From the cell containing the given text, extract its center point as (X, Y) coordinate. 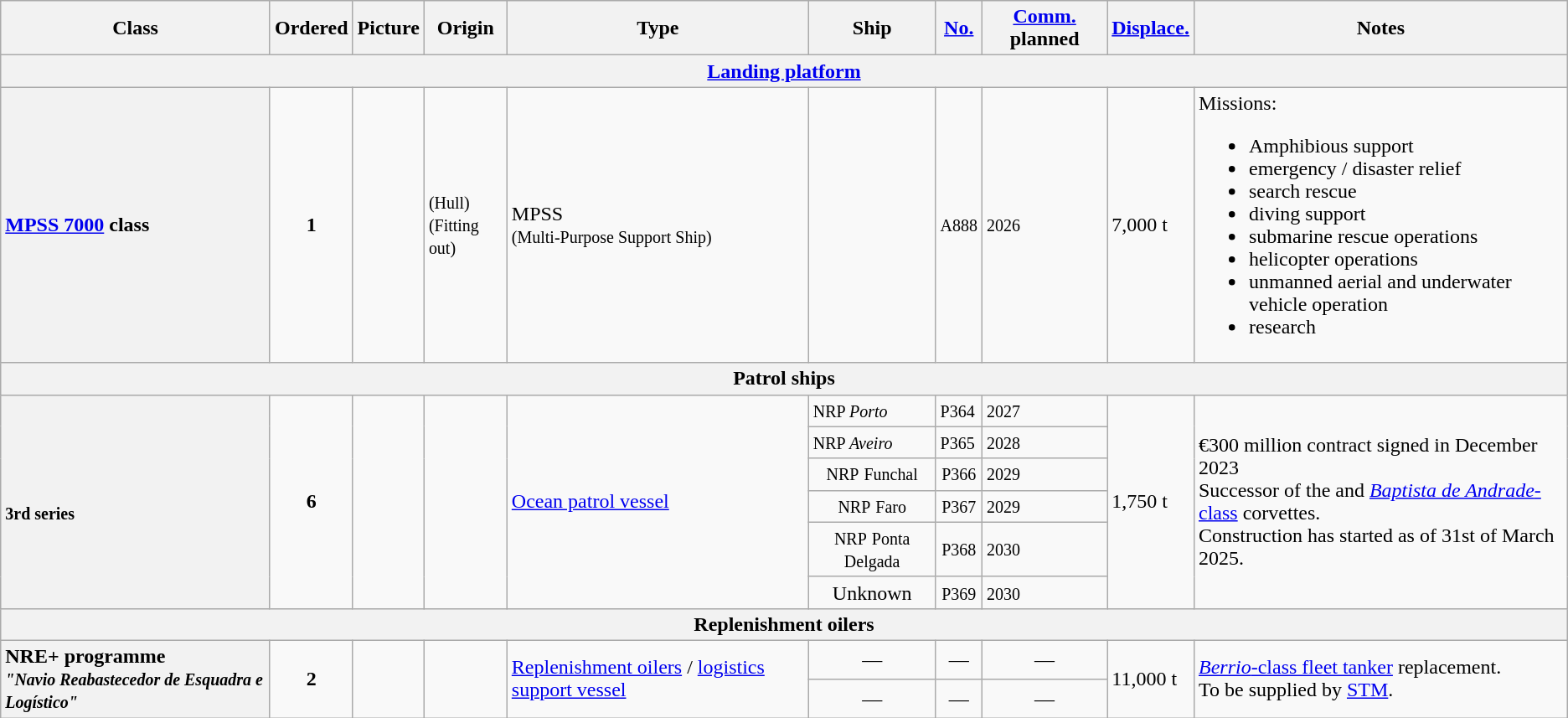
Ship (872, 28)
A888 (959, 225)
Ordered (312, 28)
No. (959, 28)
Replenishment oilers / logistics support vessel (658, 679)
2026 (1045, 225)
2028 (1045, 442)
MPSS 7000 class (136, 225)
Origin (466, 28)
(Hull) (Fitting out) (466, 225)
P369 (959, 592)
Patrol ships (784, 379)
Displace. (1151, 28)
1,750 t (1151, 501)
Unknown (872, 592)
Notes (1380, 28)
P366 (959, 474)
7,000 t (1151, 225)
P364 (959, 411)
Berrio-class fleet tanker replacement. To be supplied by STM. (1380, 679)
P365 (959, 442)
2 (312, 679)
Type (658, 28)
NRP Faro (872, 506)
Replenishment oilers (784, 624)
6 (312, 501)
Landing platform (784, 71)
NRP Ponta Delgada (872, 550)
NRE+ programme"Navio Reabastecedor de Esquadra e Logístico" (136, 679)
MPSS(Multi-Purpose Support Ship) (658, 225)
3rd series (136, 501)
Ocean patrol vessel (658, 501)
NRP Aveiro (872, 442)
2027 (1045, 411)
P367 (959, 506)
Picture (389, 28)
Comm. planned (1045, 28)
1 (312, 225)
NRP Porto (872, 411)
Class (136, 28)
11,000 t (1151, 679)
NRP Funchal (872, 474)
P368 (959, 550)
